Capture the cell that displays the provided text and extract its (x, y) central coordinate. 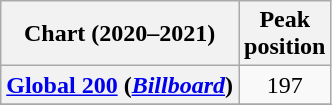
Chart (2020–2021) (120, 34)
197 (284, 85)
Peakposition (284, 34)
Global 200 (Billboard) (120, 85)
